Determine the [X, Y] coordinate at the center of the cell enclosing the given text.  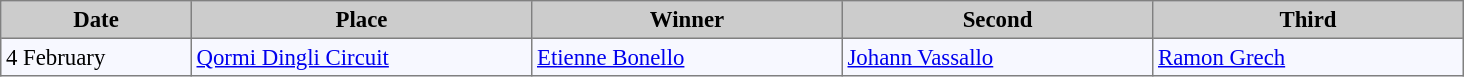
Johann Vassallo [997, 57]
Third [1308, 20]
Second [997, 20]
Qormi Dingli Circuit [361, 57]
Winner [687, 20]
4 February [96, 57]
Place [361, 20]
Etienne Bonello [687, 57]
Date [96, 20]
Ramon Grech [1308, 57]
